Return the [X, Y] coordinate for the center point of the cell that contains the specified text.  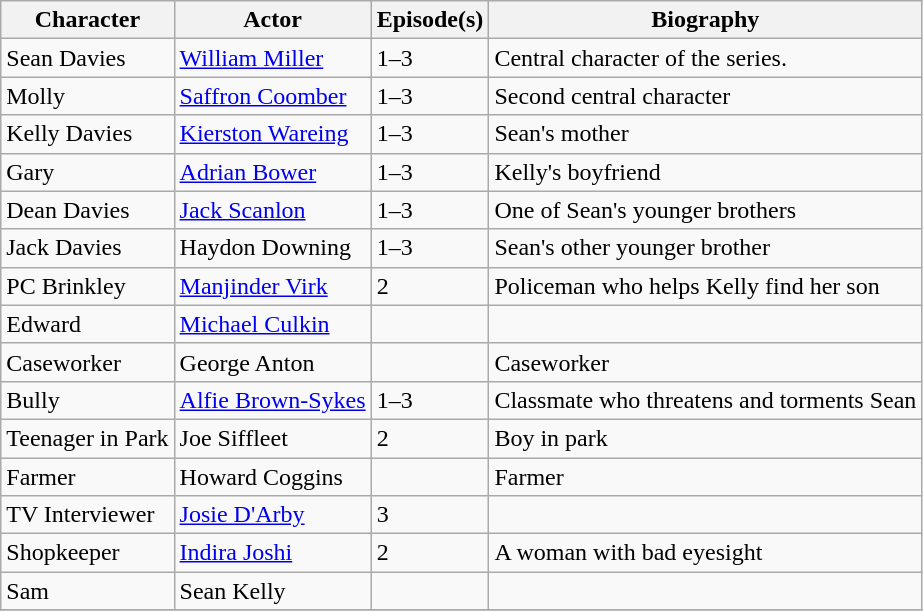
3 [430, 515]
Manjinder Virk [272, 286]
Sean Davies [88, 58]
Boy in park [706, 438]
A woman with bad eyesight [706, 553]
Policeman who helps Kelly find her son [706, 286]
Gary [88, 172]
George Anton [272, 362]
Saffron Coomber [272, 96]
Jack Davies [88, 248]
Shopkeeper [88, 553]
Biography [706, 20]
Indira Joshi [272, 553]
Jack Scanlon [272, 210]
Kelly Davies [88, 134]
Haydon Downing [272, 248]
Classmate who threatens and torments Sean [706, 400]
Bully [88, 400]
Second central character [706, 96]
Adrian Bower [272, 172]
Edward [88, 324]
Howard Coggins [272, 477]
Molly [88, 96]
Sam [88, 591]
Central character of the series. [706, 58]
Dean Davies [88, 210]
Kierston Wareing [272, 134]
Character [88, 20]
Michael Culkin [272, 324]
PC Brinkley [88, 286]
Teenager in Park [88, 438]
Sean's mother [706, 134]
Kelly's boyfriend [706, 172]
One of Sean's younger brothers [706, 210]
Alfie Brown-Sykes [272, 400]
TV Interviewer [88, 515]
Josie D'Arby [272, 515]
William Miller [272, 58]
Joe Siffleet [272, 438]
Sean's other younger brother [706, 248]
Sean Kelly [272, 591]
Episode(s) [430, 20]
Actor [272, 20]
